Extract the [X, Y] coordinate from the center of the cell holding the provided text.  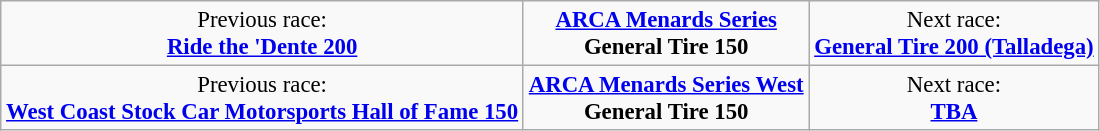
ARCA Menards Series West General Tire 150 [666, 98]
Previous race: Ride the 'Dente 200 [262, 34]
Next race: TBA [954, 98]
Previous race: West Coast Stock Car Motorsports Hall of Fame 150 [262, 98]
ARCA Menards Series General Tire 150 [666, 34]
Next race: General Tire 200 (Talladega) [954, 34]
